Capture the cell that displays the provided text and extract its (x, y) central coordinate. 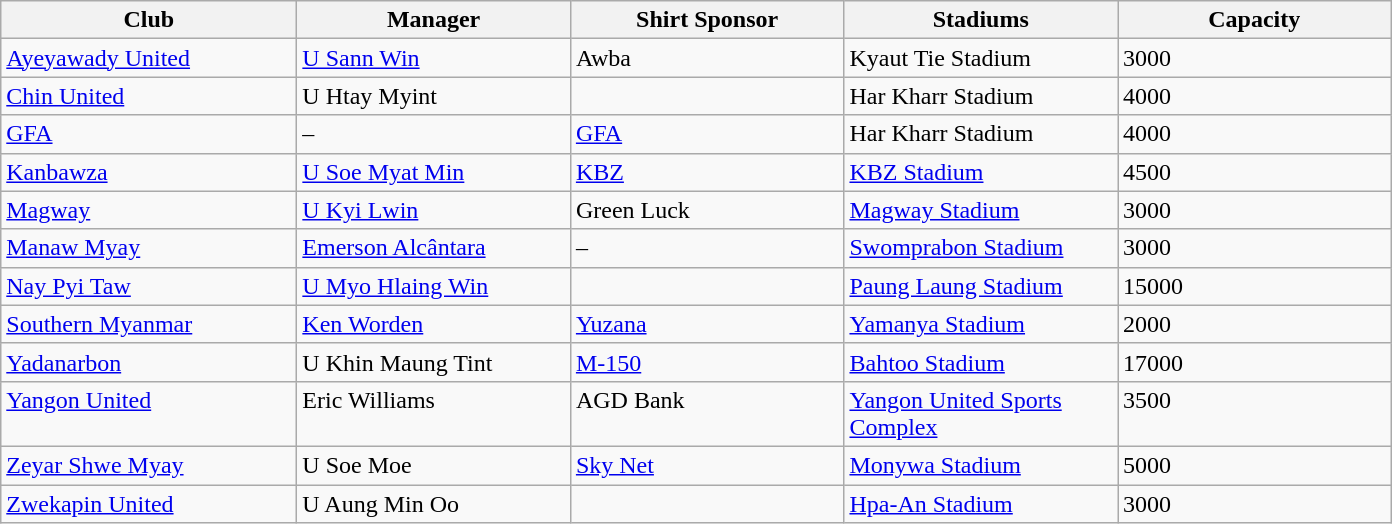
Shirt Sponsor (707, 20)
Awba (707, 58)
Hpa-An Stadium (981, 503)
Manager (434, 20)
17000 (1255, 362)
U Soe Myat Min (434, 172)
KBZ (707, 172)
Magway Stadium (981, 210)
Kyaut Tie Stadium (981, 58)
15000 (1255, 286)
Eric Williams (434, 414)
AGD Bank (707, 414)
Chin United (149, 96)
4500 (1255, 172)
Yangon United (149, 414)
U Myo Hlaing Win (434, 286)
U Aung Min Oo (434, 503)
Zwekapin United (149, 503)
Magway (149, 210)
Swomprabon Stadium (981, 248)
Bahtoo Stadium (981, 362)
Yangon United Sports Complex (981, 414)
Capacity (1255, 20)
KBZ Stadium (981, 172)
U Kyi Lwin (434, 210)
Ken Worden (434, 324)
U Soe Moe (434, 465)
5000 (1255, 465)
Sky Net (707, 465)
Green Luck (707, 210)
3500 (1255, 414)
M-150 (707, 362)
Emerson Alcântara (434, 248)
Yamanya Stadium (981, 324)
Southern Myanmar (149, 324)
Paung Laung Stadium (981, 286)
2000 (1255, 324)
U Khin Maung Tint (434, 362)
Club (149, 20)
U Sann Win (434, 58)
Zeyar Shwe Myay (149, 465)
Kanbawza (149, 172)
Monywa Stadium (981, 465)
Ayeyawady United (149, 58)
Yuzana (707, 324)
Stadiums (981, 20)
U Htay Myint (434, 96)
Nay Pyi Taw (149, 286)
Manaw Myay (149, 248)
Yadanarbon (149, 362)
